Locate the cell with the specified text and output its [X, Y] center coordinate. 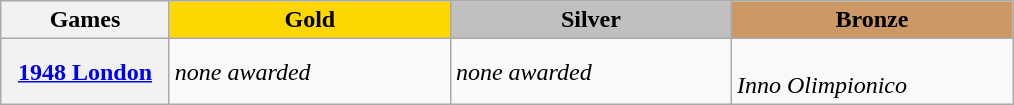
Games [86, 20]
1948 London [86, 72]
Bronze [872, 20]
Gold [310, 20]
Inno Olimpionico [872, 72]
Silver [590, 20]
